For the text-containing cell, return its midpoint in [x, y] coordinate format. 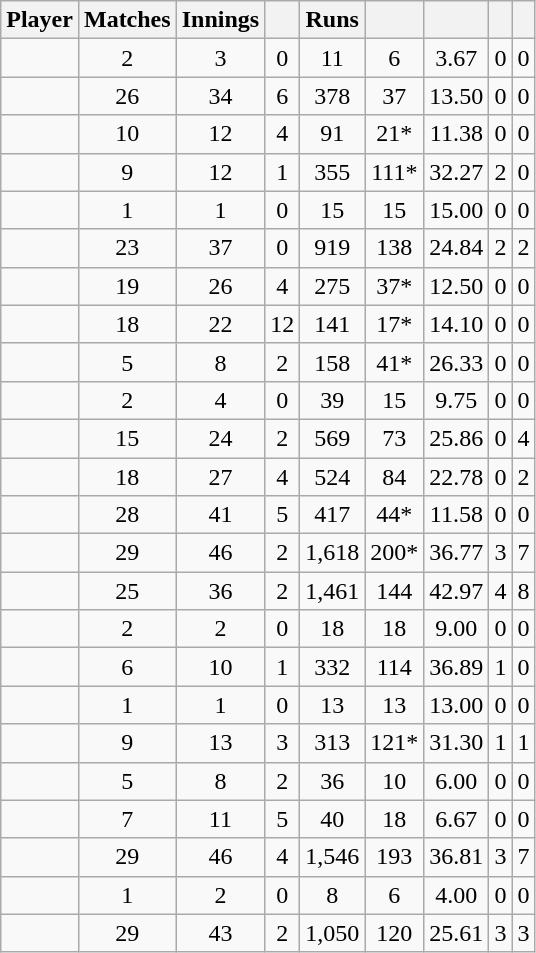
11.58 [456, 515]
21* [394, 134]
23 [127, 248]
27 [220, 477]
355 [332, 172]
313 [332, 743]
41* [394, 362]
6.00 [456, 781]
41 [220, 515]
28 [127, 515]
144 [394, 591]
43 [220, 933]
275 [332, 286]
9.75 [456, 400]
22 [220, 324]
13.00 [456, 705]
524 [332, 477]
19 [127, 286]
Innings [220, 20]
84 [394, 477]
9.00 [456, 629]
1,546 [332, 857]
40 [332, 819]
1,618 [332, 553]
120 [394, 933]
25 [127, 591]
158 [332, 362]
31.30 [456, 743]
73 [394, 438]
Matches [127, 20]
193 [394, 857]
200* [394, 553]
138 [394, 248]
6.67 [456, 819]
114 [394, 667]
36.77 [456, 553]
Player [40, 20]
Runs [332, 20]
15.00 [456, 210]
3.67 [456, 58]
25.61 [456, 933]
24.84 [456, 248]
34 [220, 96]
11.38 [456, 134]
39 [332, 400]
25.86 [456, 438]
36.89 [456, 667]
37* [394, 286]
378 [332, 96]
44* [394, 515]
141 [332, 324]
1,461 [332, 591]
417 [332, 515]
91 [332, 134]
332 [332, 667]
13.50 [456, 96]
24 [220, 438]
17* [394, 324]
111* [394, 172]
4.00 [456, 895]
42.97 [456, 591]
121* [394, 743]
919 [332, 248]
1,050 [332, 933]
569 [332, 438]
26.33 [456, 362]
14.10 [456, 324]
32.27 [456, 172]
36.81 [456, 857]
22.78 [456, 477]
12.50 [456, 286]
